Find where the given text appears and provide that cell's center as (x, y) coordinate. 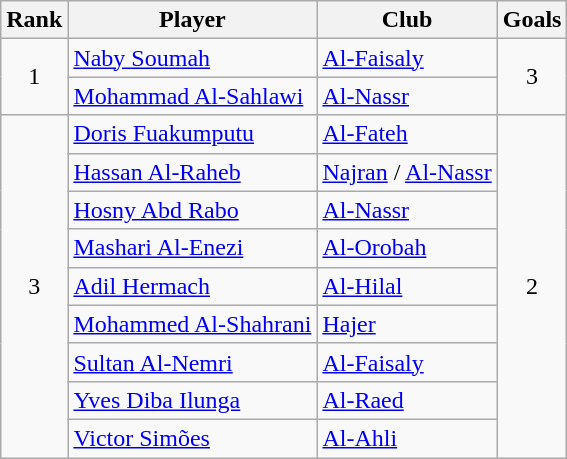
Najran / Al-Nassr (407, 172)
Adil Hermach (192, 286)
Goals (532, 20)
Al-Fateh (407, 134)
Doris Fuakumputu (192, 134)
Yves Diba Ilunga (192, 400)
Hajer (407, 324)
Mashari Al-Enezi (192, 248)
Hassan Al-Raheb (192, 172)
Club (407, 20)
Al-Ahli (407, 438)
Mohammed Al-Shahrani (192, 324)
Al-Hilal (407, 286)
Al-Orobah (407, 248)
Hosny Abd Rabo (192, 210)
Naby Soumah (192, 58)
1 (34, 77)
Player (192, 20)
Sultan Al-Nemri (192, 362)
2 (532, 286)
Mohammad Al-Sahlawi (192, 96)
Victor Simões (192, 438)
Al-Raed (407, 400)
Rank (34, 20)
